Provide the (X, Y) coordinate of the cell's center where the given text is located.  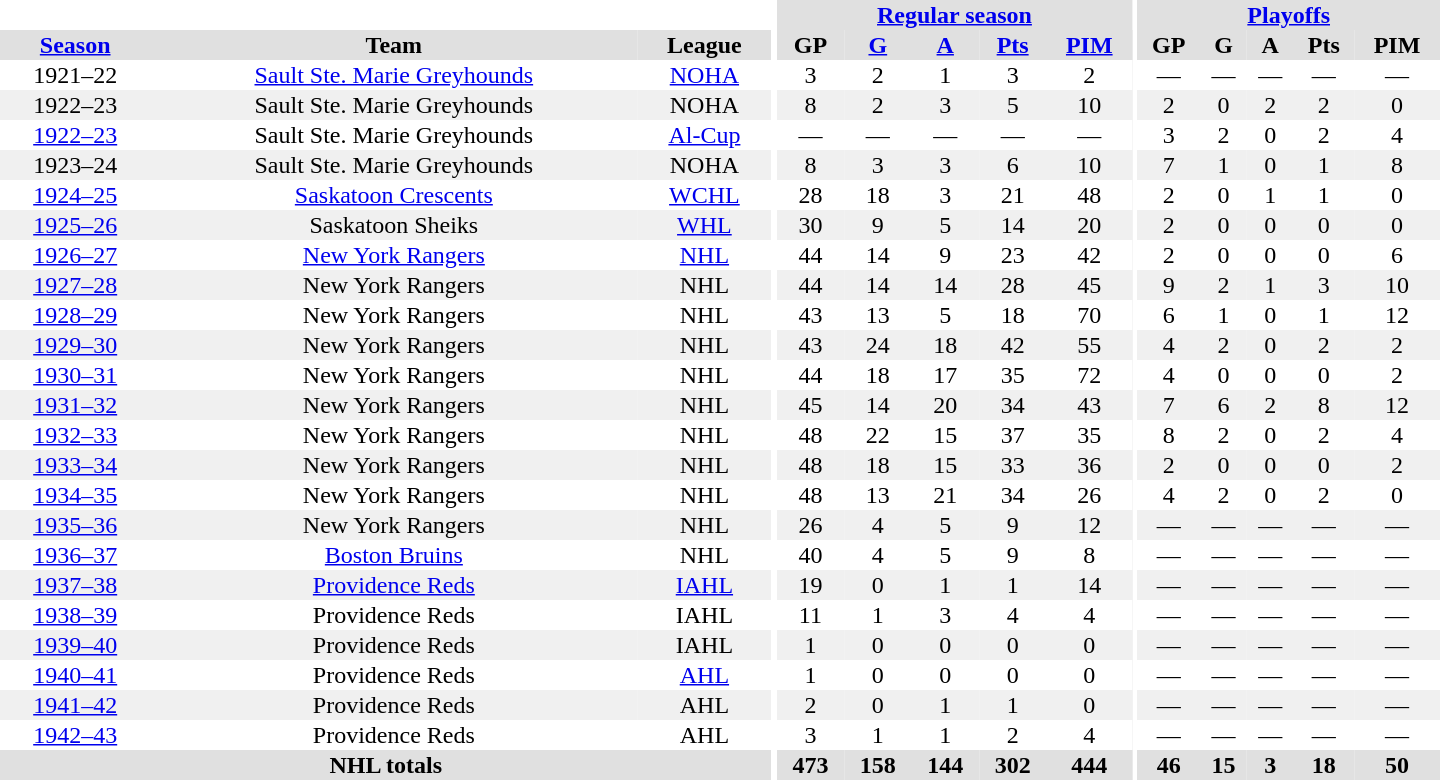
22 (878, 435)
24 (878, 345)
Season (75, 45)
11 (810, 615)
1936–37 (75, 555)
55 (1089, 345)
NHL totals (386, 765)
Team (394, 45)
70 (1089, 315)
League (704, 45)
1932–33 (75, 435)
1923–24 (75, 165)
40 (810, 555)
Saskatoon Sheiks (394, 225)
Boston Bruins (394, 555)
Regular season (954, 15)
72 (1089, 375)
1939–40 (75, 645)
473 (810, 765)
1921–22 (75, 75)
Al-Cup (704, 135)
WCHL (704, 195)
1928–29 (75, 315)
1927–28 (75, 285)
1937–38 (75, 585)
1941–42 (75, 705)
36 (1089, 465)
17 (946, 375)
WHL (704, 225)
30 (810, 225)
Playoffs (1288, 15)
46 (1168, 765)
23 (1012, 255)
1938–39 (75, 615)
1924–25 (75, 195)
158 (878, 765)
1930–31 (75, 375)
1926–27 (75, 255)
1925–26 (75, 225)
1934–35 (75, 495)
Saskatoon Crescents (394, 195)
444 (1089, 765)
1931–32 (75, 405)
144 (946, 765)
37 (1012, 435)
19 (810, 585)
302 (1012, 765)
1942–43 (75, 735)
1929–30 (75, 345)
1940–41 (75, 675)
1935–36 (75, 525)
50 (1397, 765)
33 (1012, 465)
1933–34 (75, 465)
